For the text-containing cell, return its midpoint in (X, Y) coordinate format. 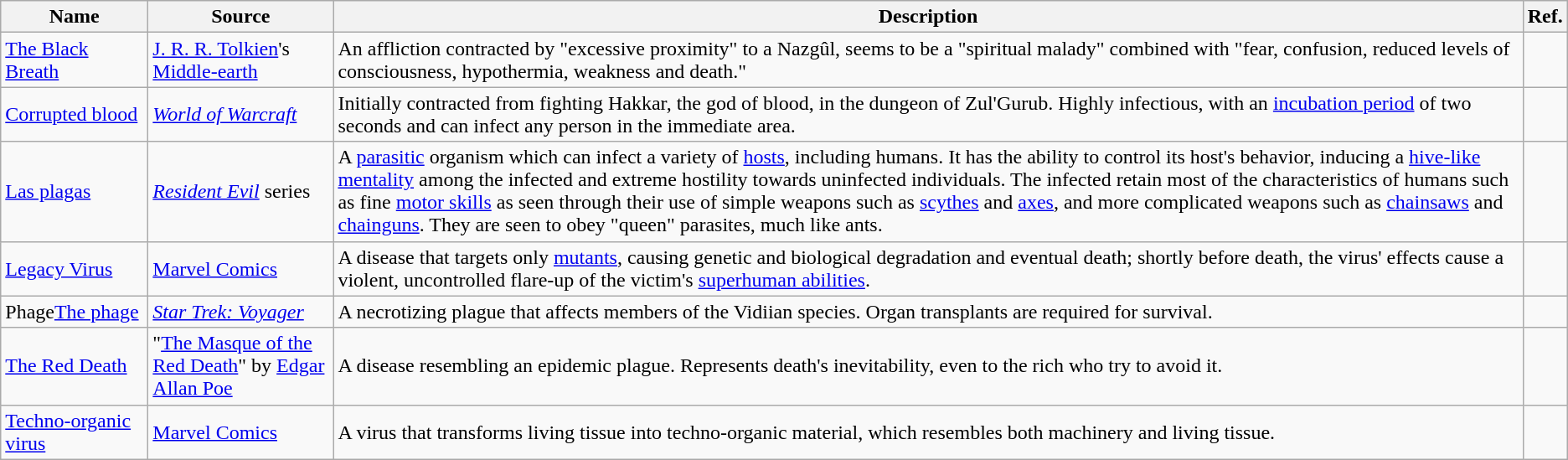
A disease resembling an epidemic plague. Represents death's inevitability, even to the rich who try to avoid it. (928, 366)
World of Warcraft (241, 114)
Legacy Virus (75, 268)
Las plagas (75, 191)
A necrotizing plague that affects members of the Vidiian species. Organ transplants are required for survival. (928, 312)
J. R. R. Tolkien's Middle-earth (241, 60)
Resident Evil series (241, 191)
The Black Breath (75, 60)
Corrupted blood (75, 114)
The Red Death (75, 366)
A virus that transforms living tissue into techno-organic material, which resembles both machinery and living tissue. (928, 432)
Ref. (1545, 17)
Name (75, 17)
PhageThe phage (75, 312)
Source (241, 17)
Star Trek: Voyager (241, 312)
Description (928, 17)
"The Masque of the Red Death" by Edgar Allan Poe (241, 366)
Techno-organic virus (75, 432)
